Determine the [x, y] coordinate at the center of the cell enclosing the given text.  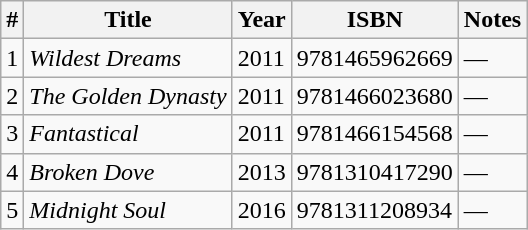
9781310417290 [374, 172]
9781311208934 [374, 210]
2016 [262, 210]
9781466023680 [374, 96]
# [12, 20]
5 [12, 210]
Notes [492, 20]
1 [12, 58]
4 [12, 172]
The Golden Dynasty [128, 96]
9781465962669 [374, 58]
Fantastical [128, 134]
ISBN [374, 20]
2013 [262, 172]
2 [12, 96]
Midnight Soul [128, 210]
Year [262, 20]
Title [128, 20]
9781466154568 [374, 134]
3 [12, 134]
Wildest Dreams [128, 58]
Broken Dove [128, 172]
